Determine the (X, Y) coordinate at the center of the cell enclosing the given text.  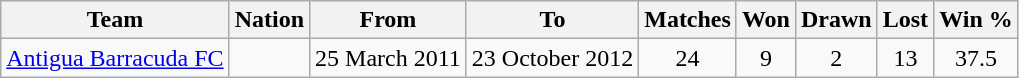
Team (115, 20)
Lost (905, 20)
2 (836, 58)
Antigua Barracuda FC (115, 58)
9 (766, 58)
13 (905, 58)
Won (766, 20)
37.5 (976, 58)
23 October 2012 (552, 58)
Matches (688, 20)
From (388, 20)
Nation (269, 20)
Win % (976, 20)
Drawn (836, 20)
25 March 2011 (388, 58)
24 (688, 58)
To (552, 20)
